Scan for the cell matching the given text and deliver its [X, Y] coordinate at center. 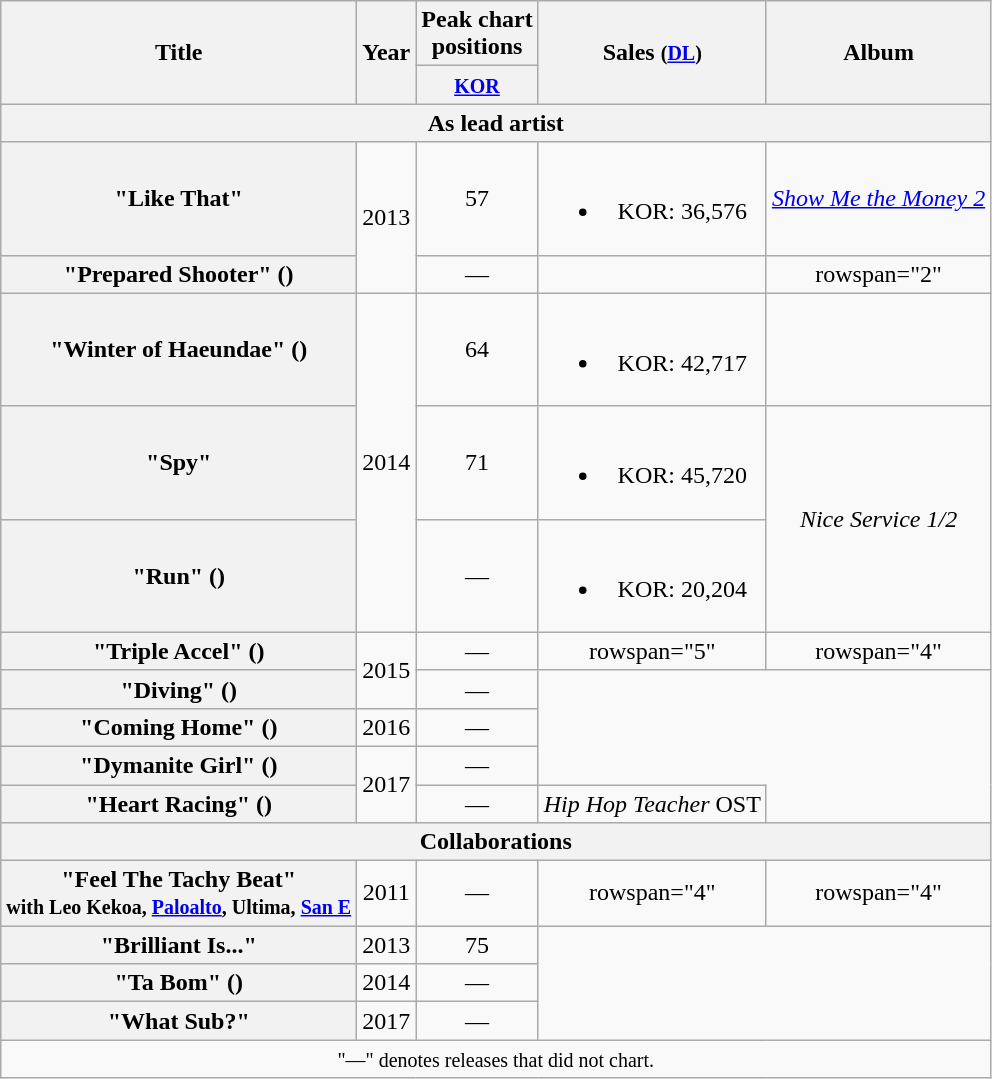
"Ta Bom" () [179, 983]
KOR: 42,717 [652, 350]
Year [386, 52]
"Dymanite Girl" () [179, 765]
71 [477, 462]
2011 [386, 894]
KOR: 36,576 [652, 198]
Sales (DL) [652, 52]
Show Me the Money 2 [878, 198]
KOR: 20,204 [652, 576]
"Triple Accel" () [179, 651]
"Brilliant Is..." [179, 945]
"What Sub?" [179, 1021]
Hip Hop Teacher OST [652, 803]
"Diving" () [179, 689]
2016 [386, 727]
64 [477, 350]
Peak chart positions [477, 34]
"Prepared Shooter" () [179, 274]
"Like That" [179, 198]
"Spy" [179, 462]
75 [477, 945]
2015 [386, 670]
"Coming Home" () [179, 727]
Album [878, 52]
"Feel The Tachy Beat" with Leo Kekoa, Paloalto, Ultima, San E [179, 894]
Nice Service 1/2 [878, 519]
KOR: 45,720 [652, 462]
"Run" () [179, 576]
KOR [477, 85]
rowspan="5" [652, 651]
"Heart Racing" () [179, 803]
"Winter of Haeundae" () [179, 350]
"—" denotes releases that did not chart. [496, 1059]
Title [179, 52]
As lead artist [496, 123]
rowspan="2" [878, 274]
57 [477, 198]
Collaborations [496, 842]
